Extract the [X, Y] coordinate from the center of the cell holding the provided text.  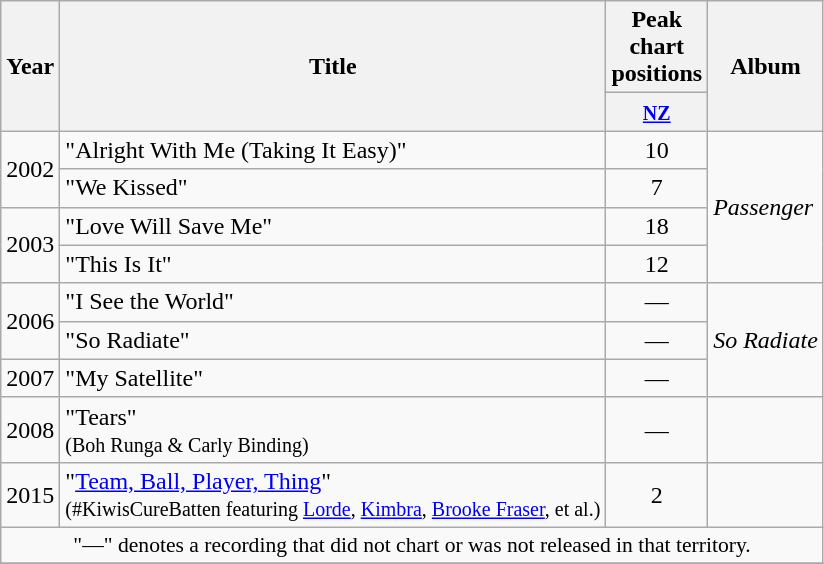
Title [333, 66]
"Team, Ball, Player, Thing"(#KiwisCureBatten featuring Lorde, Kimbra, Brooke Fraser, et al.) [333, 494]
"Love Will Save Me" [333, 226]
NZ [657, 112]
2002 [30, 169]
"—" denotes a recording that did not chart or was not released in that territory. [412, 545]
7 [657, 188]
10 [657, 150]
2 [657, 494]
Passenger [766, 207]
"So Radiate" [333, 340]
"Tears"(Boh Runga & Carly Binding) [333, 430]
12 [657, 264]
Year [30, 66]
"I See the World" [333, 302]
2006 [30, 321]
2008 [30, 430]
"My Satellite" [333, 378]
Peak chart positions [657, 47]
So Radiate [766, 340]
18 [657, 226]
2007 [30, 378]
2003 [30, 245]
2015 [30, 494]
"This Is It" [333, 264]
Album [766, 66]
"We Kissed" [333, 188]
"Alright With Me (Taking It Easy)" [333, 150]
